Output the (x, y) coordinate of the center of the cell containing the given text.  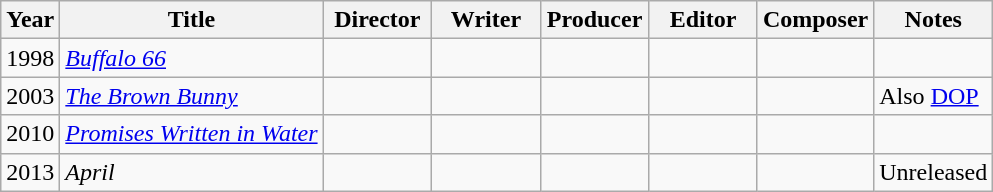
Composer (815, 20)
The Brown Bunny (192, 96)
2013 (30, 172)
Director (378, 20)
Year (30, 20)
April (192, 172)
Buffalo 66 (192, 58)
Editor (704, 20)
Producer (594, 20)
2003 (30, 96)
Writer (486, 20)
Notes (934, 20)
Unreleased (934, 172)
Title (192, 20)
1998 (30, 58)
Also DOP (934, 96)
2010 (30, 134)
Promises Written in Water (192, 134)
